Scan for the cell matching the given text and deliver its (X, Y) coordinate at center. 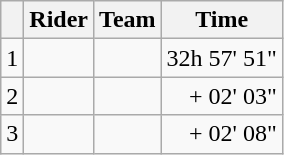
1 (12, 58)
+ 02' 08" (222, 134)
2 (12, 96)
+ 02' 03" (222, 96)
Time (222, 20)
3 (12, 134)
Rider (59, 20)
Team (128, 20)
32h 57' 51" (222, 58)
